For the text-containing cell, return its midpoint in (x, y) coordinate format. 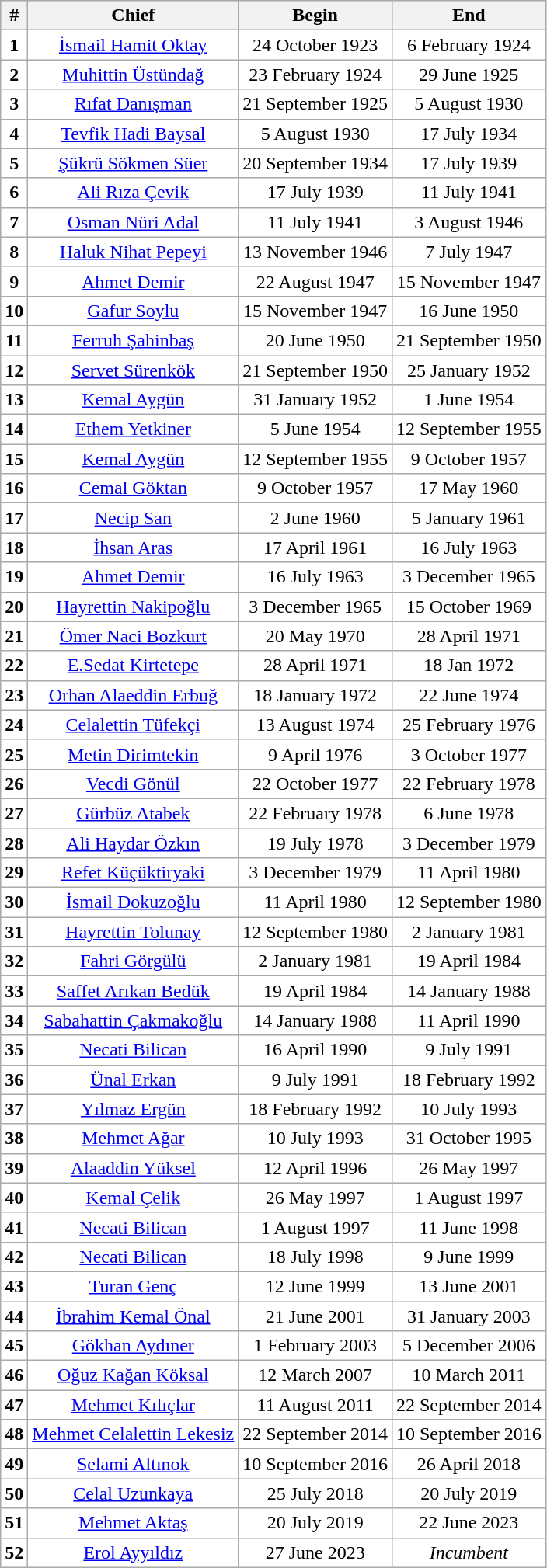
18 Jan 1972 (469, 666)
9 June 1999 (469, 1257)
39 (14, 1168)
25 February 1976 (469, 725)
35 (14, 1050)
Erol Ayyıldız (134, 1552)
46 (14, 1375)
Alaaddin Yüksel (134, 1168)
Sabahattin Çakmakoğlu (134, 1020)
İsmail Dokuzoğlu (134, 902)
11 (14, 340)
43 (14, 1286)
Incumbent (469, 1552)
1 February 2003 (315, 1346)
25 January 1952 (469, 370)
2 June 1960 (315, 518)
5 December 2006 (469, 1346)
Hayrettin Tolunay (134, 932)
Servet Sürenkök (134, 370)
22 October 1977 (315, 784)
Celalettin Tüfekçi (134, 725)
38 (14, 1139)
22 (14, 666)
15 (14, 459)
27 June 2023 (315, 1552)
Mehmet Kılıçlar (134, 1405)
44 (14, 1316)
27 (14, 813)
22 June 1974 (469, 695)
45 (14, 1346)
6 February 1924 (469, 45)
Orhan Alaeddin Erbuğ (134, 695)
3 (14, 104)
Ethem Yetkiner (134, 429)
31 January 1952 (315, 400)
24 October 1923 (315, 45)
21 June 2001 (315, 1316)
23 February 1924 (315, 75)
Osman Nüri Adal (134, 222)
32 (14, 961)
2 (14, 75)
21 (14, 636)
11 April 1990 (469, 1020)
50 (14, 1493)
41 (14, 1227)
47 (14, 1405)
Begin (315, 16)
9 (14, 281)
12 April 1996 (315, 1168)
1 (14, 45)
24 (14, 725)
5 January 1961 (469, 518)
Tevfik Hadi Baysal (134, 134)
17 April 1961 (315, 548)
11 August 2011 (315, 1405)
13 November 1946 (315, 252)
22 June 2023 (469, 1523)
40 (14, 1198)
20 September 1934 (315, 163)
Fahri Görgülü (134, 961)
26 April 2018 (469, 1464)
21 September 1925 (315, 104)
12 (14, 370)
20 (14, 607)
29 (14, 873)
12 June 1999 (315, 1286)
# (14, 16)
3 August 1946 (469, 222)
Hayrettin Nakipoğlu (134, 607)
16 (14, 488)
Cemal Göktan (134, 488)
Muhittin Üstündağ (134, 75)
Yılmaz Ergün (134, 1109)
13 August 1974 (315, 725)
30 (14, 902)
Ünal Erkan (134, 1080)
52 (14, 1552)
20 June 1950 (315, 340)
Gafur Soylu (134, 311)
End (469, 16)
12 March 2007 (315, 1375)
23 (14, 695)
28 (14, 843)
Oğuz Kağan Köksal (134, 1375)
22 August 1947 (315, 281)
Mehmet Ağar (134, 1139)
Selami Altınok (134, 1464)
17 (14, 518)
Metin Dirimtekin (134, 754)
5 June 1954 (315, 429)
9 April 1976 (315, 754)
33 (14, 991)
Mehmet Celalettin Lekesiz (134, 1434)
7 (14, 222)
Vecdi Gönül (134, 784)
7 July 1947 (469, 252)
37 (14, 1109)
Haluk Nihat Pepeyi (134, 252)
3 October 1977 (469, 754)
Kemal Çelik (134, 1198)
11 June 1998 (469, 1227)
10 March 2011 (469, 1375)
31 January 2003 (469, 1316)
Chief (134, 16)
17 May 1960 (469, 488)
Gürbüz Atabek (134, 813)
29 June 1925 (469, 75)
25 (14, 754)
1 June 1954 (469, 400)
Turan Genç (134, 1286)
26 (14, 784)
31 October 1995 (469, 1139)
13 June 2001 (469, 1286)
Necip San (134, 518)
Ali Rıza Çevik (134, 193)
Gökhan Aydıner (134, 1346)
51 (14, 1523)
34 (14, 1020)
36 (14, 1080)
49 (14, 1464)
İbrahim Kemal Önal (134, 1316)
19 July 1978 (315, 843)
18 January 1972 (315, 695)
13 (14, 400)
16 April 1990 (315, 1050)
18 (14, 548)
İsmail Hamit Oktay (134, 45)
20 May 1970 (315, 636)
10 (14, 311)
16 June 1950 (469, 311)
31 (14, 932)
Ömer Naci Bozkurt (134, 636)
E.Sedat Kirtetepe (134, 666)
İhsan Aras (134, 548)
19 (14, 577)
18 July 1998 (315, 1257)
Rıfat Danışman (134, 104)
15 October 1969 (469, 607)
6 June 1978 (469, 813)
Celal Uzunkaya (134, 1493)
42 (14, 1257)
Ferruh Şahinbaş (134, 340)
48 (14, 1434)
Refet Küçüktiryaki (134, 873)
Saffet Arıkan Bedük (134, 991)
5 (14, 163)
14 (14, 429)
8 (14, 252)
25 July 2018 (315, 1493)
4 (14, 134)
6 (14, 193)
Mehmet Aktaş (134, 1523)
17 July 1934 (469, 134)
Şükrü Sökmen Süer (134, 163)
Ali Haydar Özkın (134, 843)
